Return the [x, y] coordinate for the center point of the cell that contains the specified text.  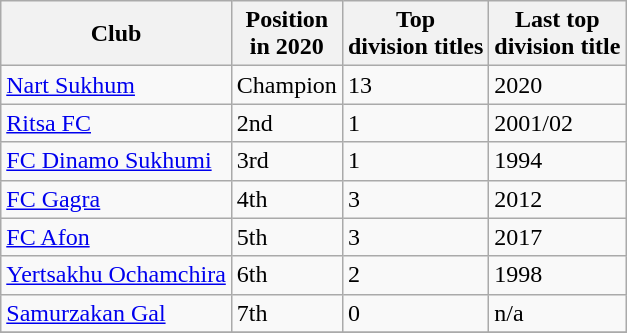
2020 [558, 85]
Yertsakhu Ochamchira [116, 275]
n/a [558, 313]
1994 [558, 161]
3rd [286, 161]
FC Afon [116, 237]
0 [415, 313]
2 [415, 275]
2nd [286, 123]
FC Dinamo Sukhumi [116, 161]
4th [286, 199]
FC Gagra [116, 199]
2012 [558, 199]
Topdivision titles [415, 34]
1998 [558, 275]
Club [116, 34]
Samurzakan Gal [116, 313]
2017 [558, 237]
Positionin 2020 [286, 34]
6th [286, 275]
5th [286, 237]
13 [415, 85]
Ritsa FC [116, 123]
Champion [286, 85]
Nart Sukhum [116, 85]
Last topdivision title [558, 34]
7th [286, 313]
2001/02 [558, 123]
